Return [x, y] of the center of cell containing provided text 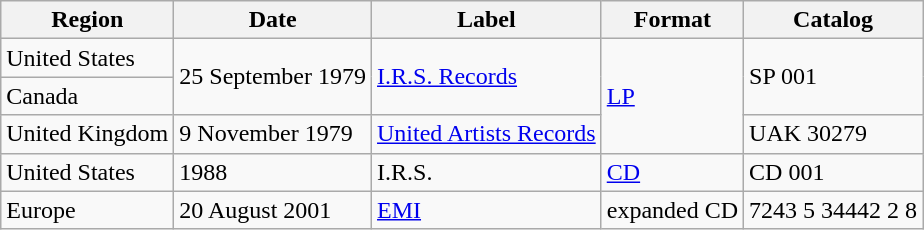
Label [487, 20]
EMI [487, 210]
expanded CD [672, 210]
United Artists Records [487, 134]
Format [672, 20]
United Kingdom [88, 134]
CD 001 [834, 172]
Europe [88, 210]
CD [672, 172]
7243 5 34442 2 8 [834, 210]
Region [88, 20]
LP [672, 96]
20 August 2001 [273, 210]
1988 [273, 172]
I.R.S. [487, 172]
SP 001 [834, 77]
I.R.S. Records [487, 77]
Date [273, 20]
25 September 1979 [273, 77]
9 November 1979 [273, 134]
UAK 30279 [834, 134]
Canada [88, 96]
Catalog [834, 20]
